From the cell containing the given text, extract its center point as [x, y] coordinate. 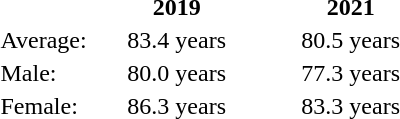
83.4 years [176, 40]
80.0 years [176, 73]
